Find where the given text appears and provide that cell's center as [X, Y] coordinate. 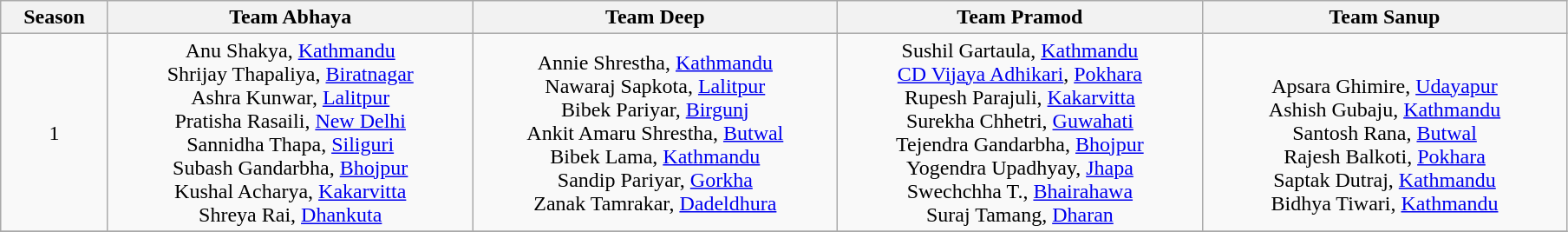
Team Deep [656, 17]
Team Abhaya [290, 17]
Team Sanup [1384, 17]
Apsara Ghimire, Udayapur Ashish Gubaju, Kathmandu Santosh Rana, ButwalRajesh Balkoti, PokharaSaptak Dutraj, KathmanduBidhya Tiwari, Kathmandu [1384, 132]
Team Pramod [1020, 17]
1 [55, 132]
Season [55, 17]
